Determine the (X, Y) coordinate at the center of the cell enclosing the given text.  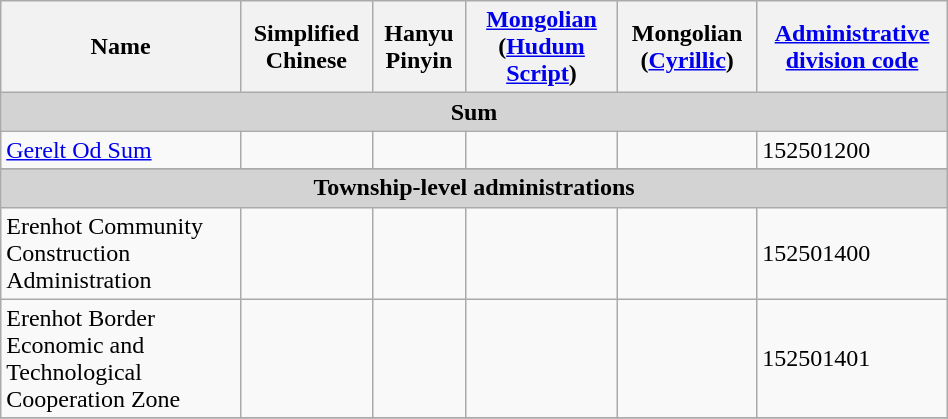
Erenhot Border Economic and Technological Cooperation Zone (121, 358)
152501401 (852, 358)
Mongolian (Cyrillic) (686, 47)
Name (121, 47)
Gerelt Od Sum (121, 150)
Sum (474, 112)
Mongolian (Hudum Script) (542, 47)
Administrative division code (852, 47)
Hanyu Pinyin (418, 47)
152501200 (852, 150)
Simplified Chinese (306, 47)
Township-level administrations (474, 188)
Erenhot Community Construction Administration (121, 253)
152501400 (852, 253)
